Find where the given text appears and provide that cell's center as (x, y) coordinate. 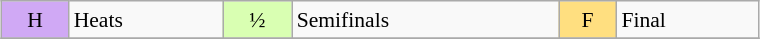
½ (258, 20)
F (588, 20)
Final (687, 20)
H (36, 20)
Semifinals (426, 20)
Heats (146, 20)
